From the cell containing the given text, extract its center point as (X, Y) coordinate. 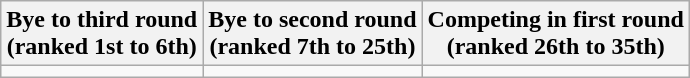
Competing in first round (ranked 26th to 35th) (556, 34)
Bye to third round (ranked 1st to 6th) (102, 34)
Bye to second round (ranked 7th to 25th) (312, 34)
